Pinpoint the cell where the given text exists, returning its [x, y] midpoint coordinate. 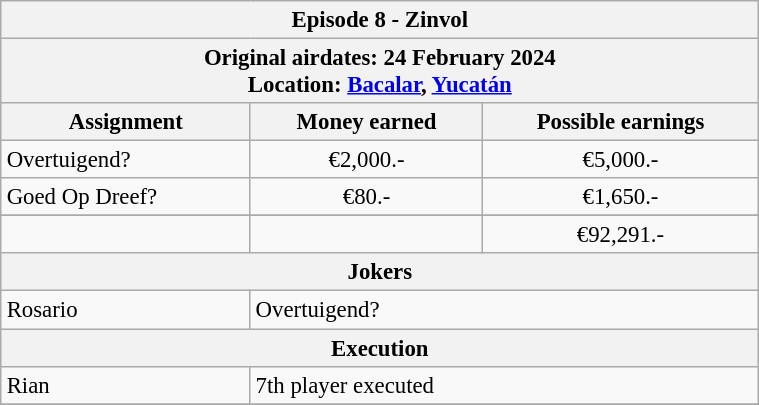
€2,000.- [366, 160]
Possible earnings [621, 122]
Money earned [366, 122]
Episode 8 - Zinvol [380, 20]
Rian [126, 385]
Assignment [126, 122]
€1,650.- [621, 197]
€92,291.- [621, 235]
Jokers [380, 272]
€5,000.- [621, 160]
7th player executed [504, 385]
Original airdates: 24 February 2024Location: Bacalar, Yucatán [380, 70]
Rosario [126, 310]
€80.- [366, 197]
Goed Op Dreef? [126, 197]
Execution [380, 347]
